Provide the [x, y] coordinate of the cell's center where the given text is located.  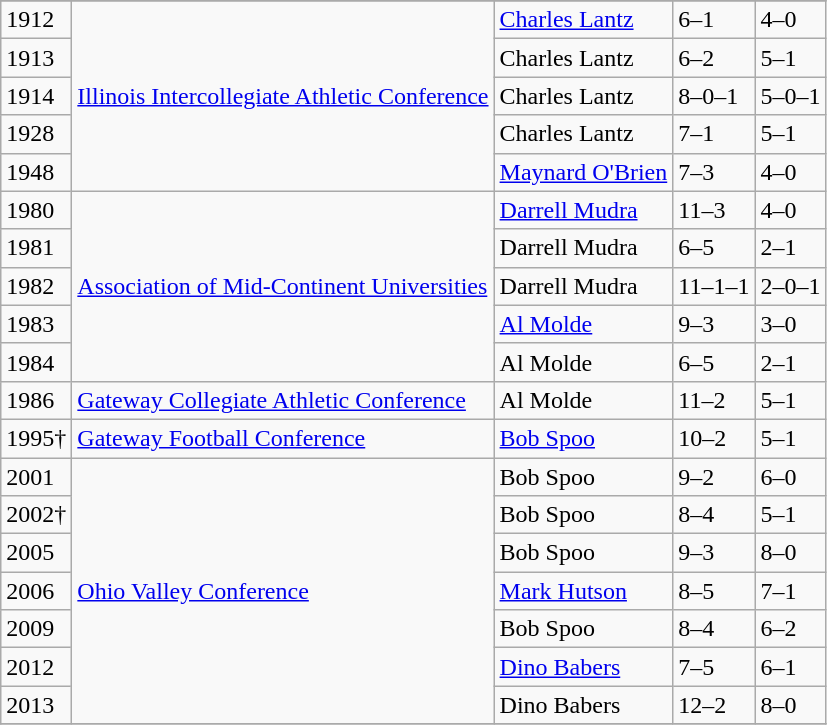
2–0–1 [790, 286]
Association of Mid-Continent Universities [283, 286]
11–1–1 [714, 286]
5–0–1 [790, 96]
7–3 [714, 172]
2001 [36, 477]
1983 [36, 324]
2002† [36, 515]
1928 [36, 134]
1914 [36, 96]
2012 [36, 667]
Ohio Valley Conference [283, 591]
11–2 [714, 400]
1982 [36, 286]
2009 [36, 629]
12–2 [714, 705]
3–0 [790, 324]
Illinois Intercollegiate Athletic Conference [283, 96]
7–5 [714, 667]
10–2 [714, 438]
6–0 [790, 477]
1912 [36, 20]
1913 [36, 58]
11–3 [714, 210]
2013 [36, 705]
1984 [36, 362]
2006 [36, 591]
1948 [36, 172]
1995† [36, 438]
8–0–1 [714, 96]
2005 [36, 553]
1981 [36, 248]
Maynard O'Brien [584, 172]
Gateway Collegiate Athletic Conference [283, 400]
1980 [36, 210]
Mark Hutson [584, 591]
1986 [36, 400]
9–2 [714, 477]
Gateway Football Conference [283, 438]
8–5 [714, 591]
